Search for the cell housing the specified text and yield its (X, Y) center coordinate. 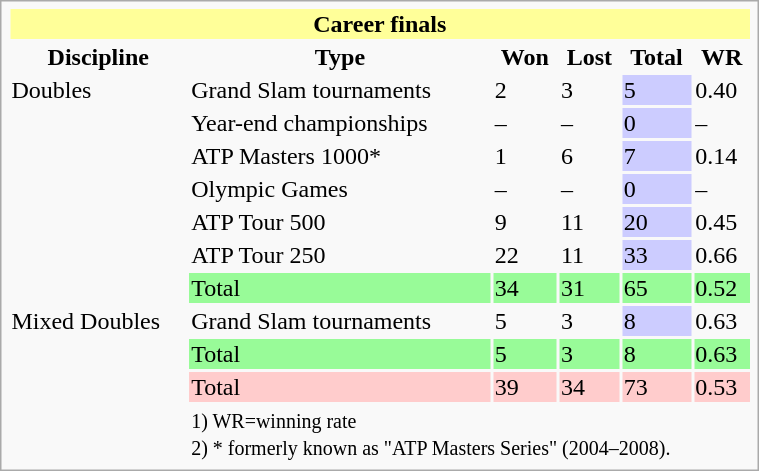
0.45 (722, 222)
22 (524, 255)
1) WR=winning rate 2) * formerly known as "ATP Masters Series" (2004–2008). (470, 434)
Won (524, 57)
WR (722, 57)
73 (656, 387)
20 (656, 222)
ATP Masters 1000* (340, 156)
9 (524, 222)
0.40 (722, 90)
33 (656, 255)
Lost (589, 57)
Type (340, 57)
2 (524, 90)
Doubles (98, 189)
65 (656, 288)
0.66 (722, 255)
6 (589, 156)
0.53 (722, 387)
31 (589, 288)
Year-end championships (340, 123)
0.52 (722, 288)
ATP Tour 250 (340, 255)
Olympic Games (340, 189)
ATP Tour 500 (340, 222)
Career finals (380, 24)
Mixed Doubles (98, 384)
0.14 (722, 156)
Discipline (98, 57)
7 (656, 156)
1 (524, 156)
39 (524, 387)
